Scan for the cell matching the given text and deliver its (x, y) coordinate at center. 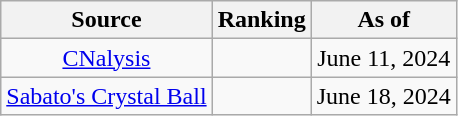
As of (384, 20)
Source (106, 20)
June 11, 2024 (384, 58)
CNalysis (106, 58)
Ranking (262, 20)
June 18, 2024 (384, 96)
Sabato's Crystal Ball (106, 96)
